Scan for the cell matching the given text and deliver its [X, Y] coordinate at center. 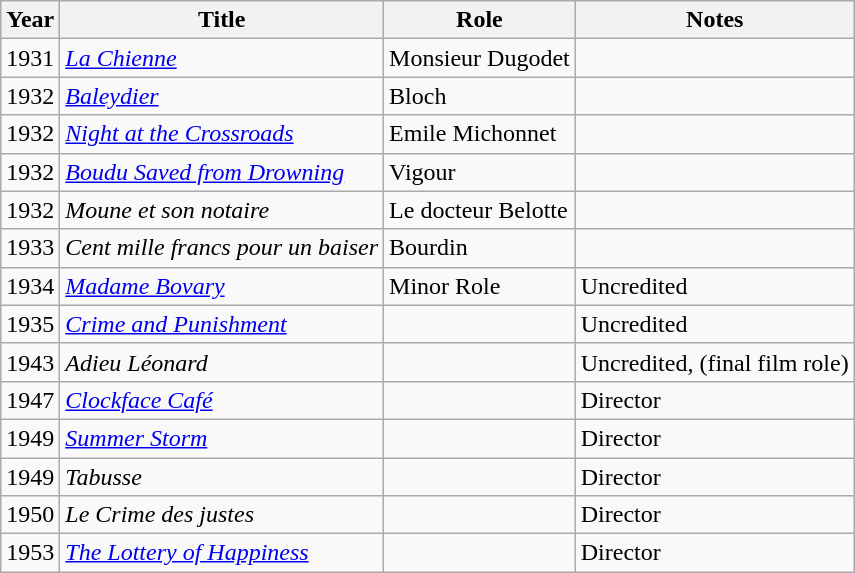
Bloch [480, 96]
Baleydier [222, 96]
Le docteur Belotte [480, 210]
1947 [30, 400]
Minor Role [480, 286]
Cent mille francs pour un baiser [222, 248]
Boudu Saved from Drowning [222, 172]
The Lottery of Happiness [222, 553]
Le Crime des justes [222, 515]
Night at the Crossroads [222, 134]
Moune et son notaire [222, 210]
1931 [30, 58]
Clockface Café [222, 400]
Uncredited, (final film role) [714, 362]
Crime and Punishment [222, 324]
1953 [30, 553]
Emile Michonnet [480, 134]
1933 [30, 248]
Summer Storm [222, 438]
Adieu Léonard [222, 362]
1943 [30, 362]
1935 [30, 324]
Tabusse [222, 477]
Notes [714, 20]
Vigour [480, 172]
Bourdin [480, 248]
Madame Bovary [222, 286]
Year [30, 20]
1934 [30, 286]
Role [480, 20]
La Chienne [222, 58]
Title [222, 20]
Monsieur Dugodet [480, 58]
1950 [30, 515]
